Return the [x, y] coordinate for the center point of the cell that contains the specified text.  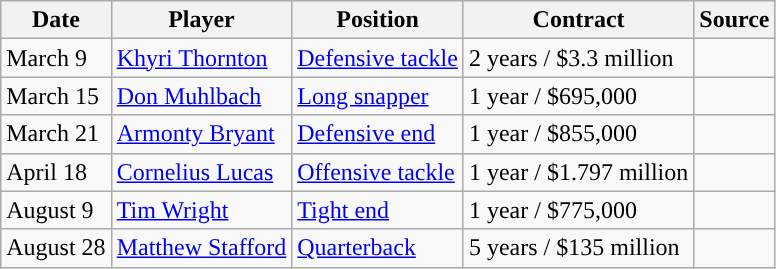
Don Muhlbach [202, 96]
Matthew Stafford [202, 248]
2 years / $3.3 million [578, 58]
1 year / $775,000 [578, 210]
Offensive tackle [378, 172]
Source [734, 20]
1 year / $695,000 [578, 96]
Armonty Bryant [202, 134]
August 9 [56, 210]
April 18 [56, 172]
August 28 [56, 248]
Khyri Thornton [202, 58]
March 15 [56, 96]
Tim Wright [202, 210]
March 21 [56, 134]
Tight end [378, 210]
Contract [578, 20]
Cornelius Lucas [202, 172]
Defensive tackle [378, 58]
Player [202, 20]
Date [56, 20]
Position [378, 20]
1 year / $1.797 million [578, 172]
5 years / $135 million [578, 248]
Quarterback [378, 248]
Defensive end [378, 134]
Long snapper [378, 96]
1 year / $855,000 [578, 134]
March 9 [56, 58]
